Provide the (X, Y) coordinate of the cell's center where the given text is located.  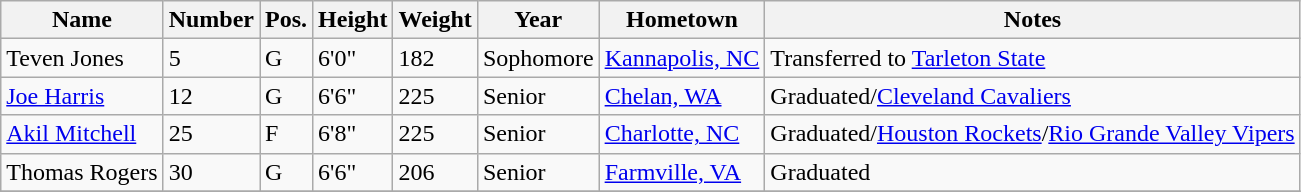
Weight (435, 20)
Year (538, 20)
6'8" (353, 134)
Graduated/Cleveland Cavaliers (1032, 96)
Graduated/Houston Rockets/Rio Grande Valley Vipers (1032, 134)
25 (211, 134)
Height (353, 20)
Akil Mitchell (82, 134)
Sophomore (538, 58)
Charlotte, NC (682, 134)
206 (435, 172)
Kannapolis, NC (682, 58)
Thomas Rogers (82, 172)
Number (211, 20)
F (286, 134)
Transferred to Tarleton State (1032, 58)
Hometown (682, 20)
5 (211, 58)
30 (211, 172)
Joe Harris (82, 96)
Notes (1032, 20)
Graduated (1032, 172)
12 (211, 96)
Teven Jones (82, 58)
6'0" (353, 58)
Name (82, 20)
Pos. (286, 20)
Chelan, WA (682, 96)
Farmville, VA (682, 172)
182 (435, 58)
